Search for the cell housing the specified text and yield its (x, y) center coordinate. 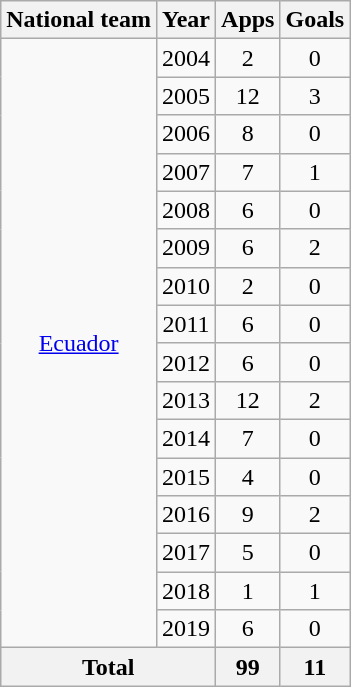
2004 (186, 58)
2012 (186, 362)
2011 (186, 324)
Goals (315, 20)
99 (248, 667)
4 (248, 477)
2014 (186, 438)
2005 (186, 96)
Total (108, 667)
Ecuador (79, 344)
9 (248, 515)
2019 (186, 629)
2008 (186, 210)
2016 (186, 515)
2010 (186, 286)
Apps (248, 20)
2009 (186, 248)
2018 (186, 591)
2013 (186, 400)
3 (315, 96)
5 (248, 553)
2006 (186, 134)
Year (186, 20)
11 (315, 667)
2017 (186, 553)
2015 (186, 477)
2007 (186, 172)
8 (248, 134)
National team (79, 20)
